Output the [X, Y] coordinate of the center of the cell containing the given text.  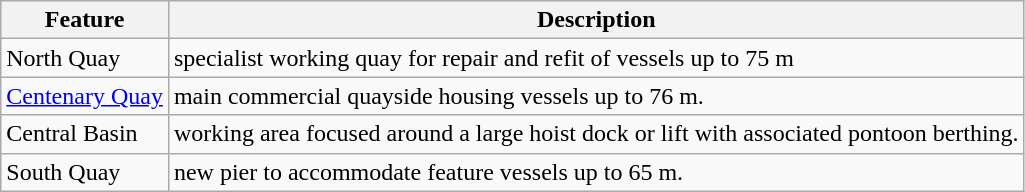
South Quay [85, 172]
Description [596, 20]
new pier to accommodate feature vessels up to 65 m. [596, 172]
working area focused around a large hoist dock or lift with associated pontoon berthing. [596, 134]
specialist working quay for repair and refit of vessels up to 75 m [596, 58]
main commercial quayside housing vessels up to 76 m. [596, 96]
Central Basin [85, 134]
North Quay [85, 58]
Feature [85, 20]
Centenary Quay [85, 96]
